Locate the cell with the specified text and output its [x, y] center coordinate. 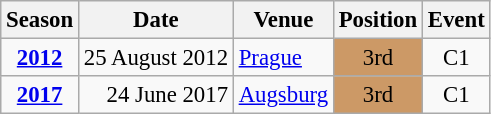
Position [378, 20]
Venue [283, 20]
2017 [40, 95]
Prague [283, 58]
Season [40, 20]
Augsburg [283, 95]
Event [456, 20]
Date [156, 20]
24 June 2017 [156, 95]
25 August 2012 [156, 58]
2012 [40, 58]
